Provide the (x, y) coordinate of the cell's center where the given text is located.  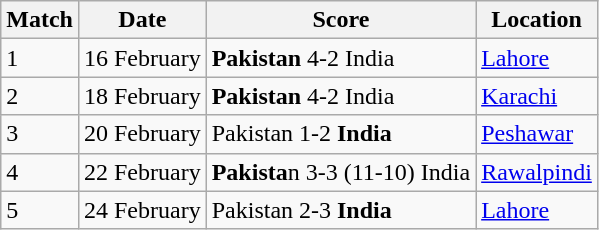
20 February (142, 134)
1 (40, 58)
3 (40, 134)
Pakistan 1-2 India (340, 134)
18 February (142, 96)
22 February (142, 172)
Karachi (537, 96)
Peshawar (537, 134)
Match (40, 20)
Location (537, 20)
Pakistan 2-3 India (340, 210)
Score (340, 20)
4 (40, 172)
Date (142, 20)
5 (40, 210)
16 February (142, 58)
Rawalpindi (537, 172)
2 (40, 96)
24 February (142, 210)
Pakistan 3-3 (11-10) India (340, 172)
